Locate the cell with the specified text and output its (x, y) center coordinate. 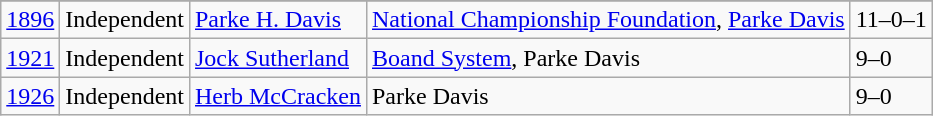
Herb McCracken (278, 96)
Jock Sutherland (278, 58)
11–0–1 (891, 20)
1896 (30, 20)
Boand System, Parke Davis (608, 58)
Parke Davis (608, 96)
1921 (30, 58)
1926 (30, 96)
National Championship Foundation, Parke Davis (608, 20)
Parke H. Davis (278, 20)
